Determine the (x, y) coordinate at the center of the cell enclosing the given text.  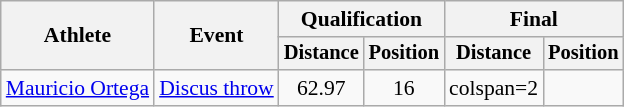
colspan=2 (494, 88)
Event (216, 36)
62.97 (322, 88)
Final (534, 19)
16 (404, 88)
Athlete (78, 36)
Qualification (362, 19)
Mauricio Ortega (78, 88)
Discus throw (216, 88)
